Extract the (X, Y) coordinate from the center of the cell holding the provided text.  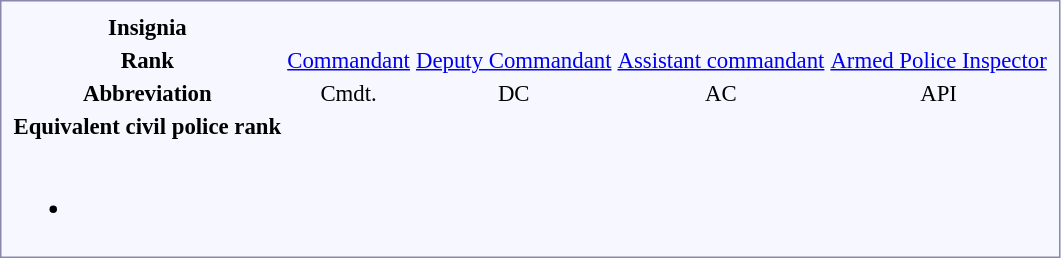
AC (721, 93)
Deputy Commandant (514, 60)
Equivalent civil police rank (148, 126)
Armed Police Inspector (938, 60)
Abbreviation (148, 93)
Rank (148, 60)
Commandant (349, 60)
Assistant commandant (721, 60)
API (938, 93)
Insignia (148, 27)
Cmdt. (349, 93)
DC (514, 93)
